Provide the [X, Y] coordinate of the cell's center where the given text is located.  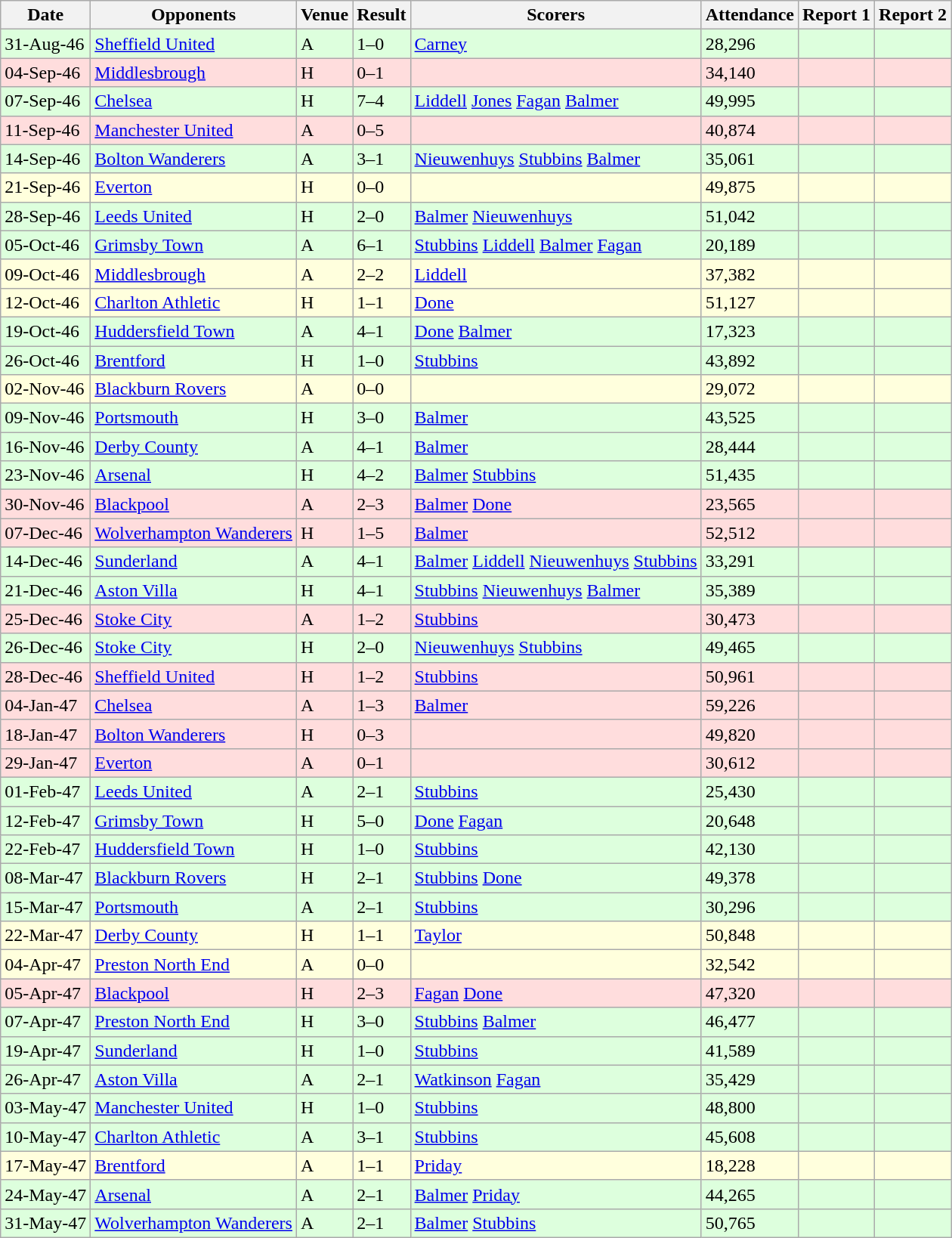
Done Balmer [556, 331]
32,542 [750, 964]
46,477 [750, 1022]
35,429 [750, 1079]
02-Nov-46 [45, 389]
50,848 [750, 936]
50,765 [750, 1223]
01-Feb-47 [45, 791]
Balmer Liddell Nieuwenhuys Stubbins [556, 562]
Report 2 [913, 15]
34,140 [750, 73]
Stubbins Nieuwenhuys Balmer [556, 590]
28,296 [750, 44]
19-Oct-46 [45, 331]
47,320 [750, 993]
11-Sep-46 [45, 130]
49,465 [750, 648]
4–2 [382, 475]
26-Dec-46 [45, 648]
25,430 [750, 791]
22-Feb-47 [45, 850]
Carney [556, 44]
Attendance [750, 15]
37,382 [750, 274]
5–0 [382, 820]
Done [556, 302]
31-Aug-46 [45, 44]
49,875 [750, 187]
30,296 [750, 907]
18-Jan-47 [45, 734]
7–4 [382, 101]
30,473 [750, 619]
48,800 [750, 1108]
07-Apr-47 [45, 1022]
26-Apr-47 [45, 1079]
43,892 [750, 361]
6–1 [382, 245]
Scorers [556, 15]
04-Jan-47 [45, 705]
14-Sep-46 [45, 159]
16-Nov-46 [45, 447]
Stubbins Liddell Balmer Fagan [556, 245]
20,189 [750, 245]
07-Dec-46 [45, 533]
44,265 [750, 1194]
10-May-47 [45, 1137]
1–5 [382, 533]
21-Dec-46 [45, 590]
Done Fagan [556, 820]
Stubbins Balmer [556, 1022]
52,512 [750, 533]
23,565 [750, 504]
2–2 [382, 274]
28-Dec-46 [45, 676]
Venue [324, 15]
Date [45, 15]
22-Mar-47 [45, 936]
Nieuwenhuys Stubbins Balmer [556, 159]
25-Dec-46 [45, 619]
Nieuwenhuys Stubbins [556, 648]
40,874 [750, 130]
20,648 [750, 820]
Liddell Jones Fagan Balmer [556, 101]
35,061 [750, 159]
Stubbins Done [556, 878]
59,226 [750, 705]
Balmer Nieuwenhuys [556, 216]
29-Jan-47 [45, 763]
Fagan Done [556, 993]
21-Sep-46 [45, 187]
Result [382, 15]
14-Dec-46 [45, 562]
30-Nov-46 [45, 504]
Priday [556, 1165]
1–3 [382, 705]
03-May-47 [45, 1108]
04-Sep-46 [45, 73]
09-Oct-46 [45, 274]
35,389 [750, 590]
42,130 [750, 850]
05-Apr-47 [45, 993]
Balmer Done [556, 504]
51,127 [750, 302]
51,042 [750, 216]
Liddell [556, 274]
31-May-47 [45, 1223]
09-Nov-46 [45, 418]
Opponents [193, 15]
29,072 [750, 389]
12-Oct-46 [45, 302]
33,291 [750, 562]
19-Apr-47 [45, 1051]
28,444 [750, 447]
07-Sep-46 [45, 101]
28-Sep-46 [45, 216]
23-Nov-46 [45, 475]
15-Mar-47 [45, 907]
Taylor [556, 936]
18,228 [750, 1165]
24-May-47 [45, 1194]
0–3 [382, 734]
05-Oct-46 [45, 245]
49,378 [750, 878]
49,820 [750, 734]
50,961 [750, 676]
12-Feb-47 [45, 820]
Watkinson Fagan [556, 1079]
Balmer Priday [556, 1194]
30,612 [750, 763]
0–5 [382, 130]
Report 1 [836, 15]
17,323 [750, 331]
04-Apr-47 [45, 964]
08-Mar-47 [45, 878]
43,525 [750, 418]
26-Oct-46 [45, 361]
49,995 [750, 101]
51,435 [750, 475]
41,589 [750, 1051]
45,608 [750, 1137]
17-May-47 [45, 1165]
